From the cell containing the given text, extract its center point as (X, Y) coordinate. 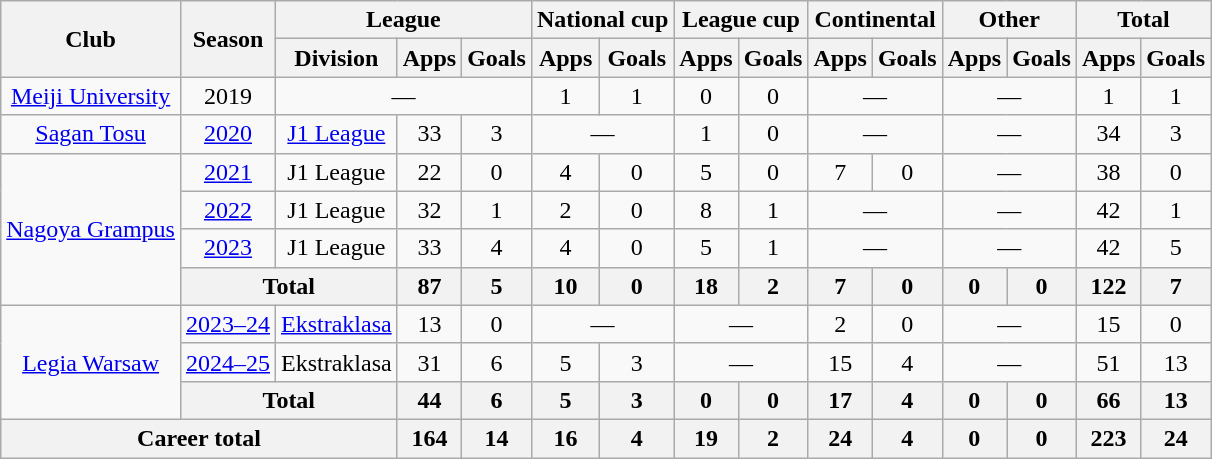
16 (565, 438)
122 (1108, 286)
32 (429, 210)
164 (429, 438)
223 (1108, 438)
87 (429, 286)
League (404, 20)
2024–25 (228, 362)
8 (706, 210)
Continental (875, 20)
66 (1108, 400)
National cup (602, 20)
10 (565, 286)
Meiji University (91, 96)
2021 (228, 172)
Club (91, 39)
2023 (228, 248)
31 (429, 362)
Division (337, 58)
17 (840, 400)
2022 (228, 210)
2023–24 (228, 324)
Sagan Tosu (91, 134)
Nagoya Grampus (91, 229)
19 (706, 438)
Season (228, 39)
38 (1108, 172)
34 (1108, 134)
Career total (199, 438)
League cup (741, 20)
22 (429, 172)
2020 (228, 134)
44 (429, 400)
18 (706, 286)
Legia Warsaw (91, 362)
51 (1108, 362)
Other (1009, 20)
2019 (228, 96)
14 (497, 438)
